Identify which cell holds the provided text, then report its [X, Y] central coordinate. 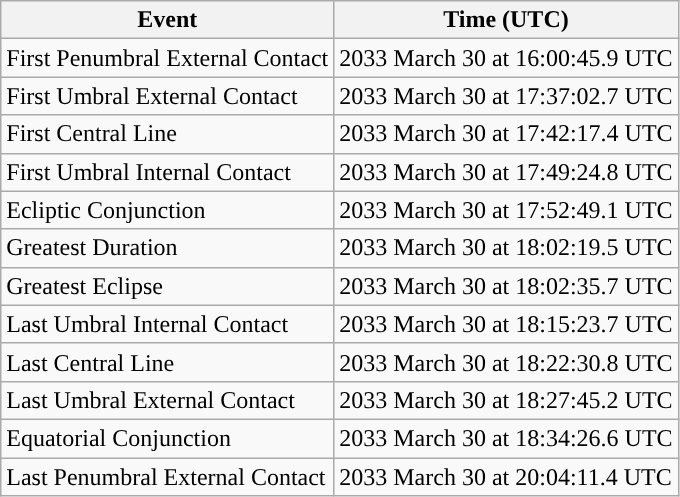
Last Umbral Internal Contact [168, 324]
2033 March 30 at 18:22:30.8 UTC [506, 362]
Greatest Duration [168, 248]
First Umbral External Contact [168, 96]
Last Umbral External Contact [168, 400]
First Central Line [168, 134]
2033 March 30 at 20:04:11.4 UTC [506, 477]
2033 March 30 at 18:02:19.5 UTC [506, 248]
2033 March 30 at 17:37:02.7 UTC [506, 96]
2033 March 30 at 17:52:49.1 UTC [506, 210]
2033 March 30 at 18:34:26.6 UTC [506, 438]
2033 March 30 at 18:27:45.2 UTC [506, 400]
Time (UTC) [506, 20]
Equatorial Conjunction [168, 438]
2033 March 30 at 16:00:45.9 UTC [506, 58]
First Penumbral External Contact [168, 58]
2033 March 30 at 18:15:23.7 UTC [506, 324]
Last Central Line [168, 362]
Ecliptic Conjunction [168, 210]
First Umbral Internal Contact [168, 172]
2033 March 30 at 17:42:17.4 UTC [506, 134]
2033 March 30 at 18:02:35.7 UTC [506, 286]
2033 March 30 at 17:49:24.8 UTC [506, 172]
Last Penumbral External Contact [168, 477]
Greatest Eclipse [168, 286]
Event [168, 20]
